From the cell containing the given text, extract its center point as [X, Y] coordinate. 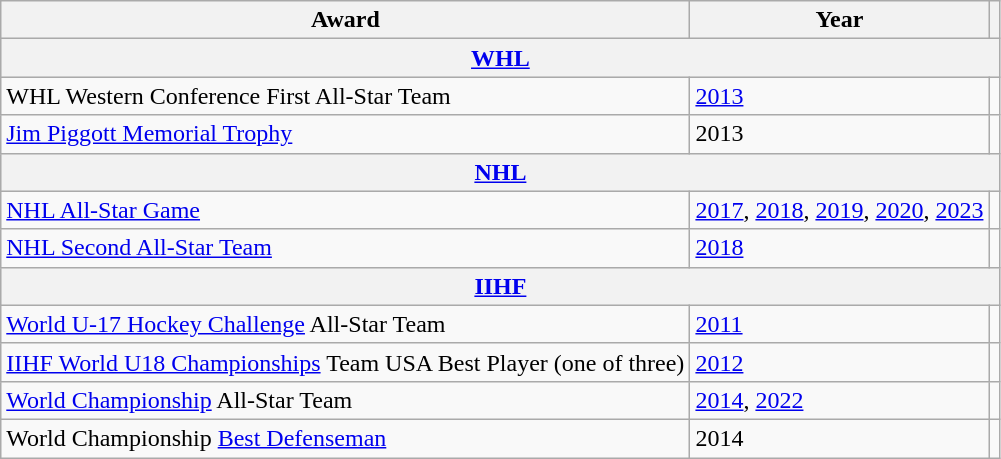
IIHF World U18 Championships Team USA Best Player (one of three) [346, 362]
2018 [840, 248]
2017, 2018, 2019, 2020, 2023 [840, 210]
2014 [840, 438]
WHL [500, 58]
Award [346, 20]
Year [840, 20]
Jim Piggott Memorial Trophy [346, 134]
World U-17 Hockey Challenge All-Star Team [346, 324]
World Championship All-Star Team [346, 400]
2012 [840, 362]
WHL Western Conference First All-Star Team [346, 96]
World Championship Best Defenseman [346, 438]
2014, 2022 [840, 400]
NHL Second All-Star Team [346, 248]
NHL All-Star Game [346, 210]
IIHF [500, 286]
NHL [500, 172]
2011 [840, 324]
